Find where the given text appears and provide that cell's center as (x, y) coordinate. 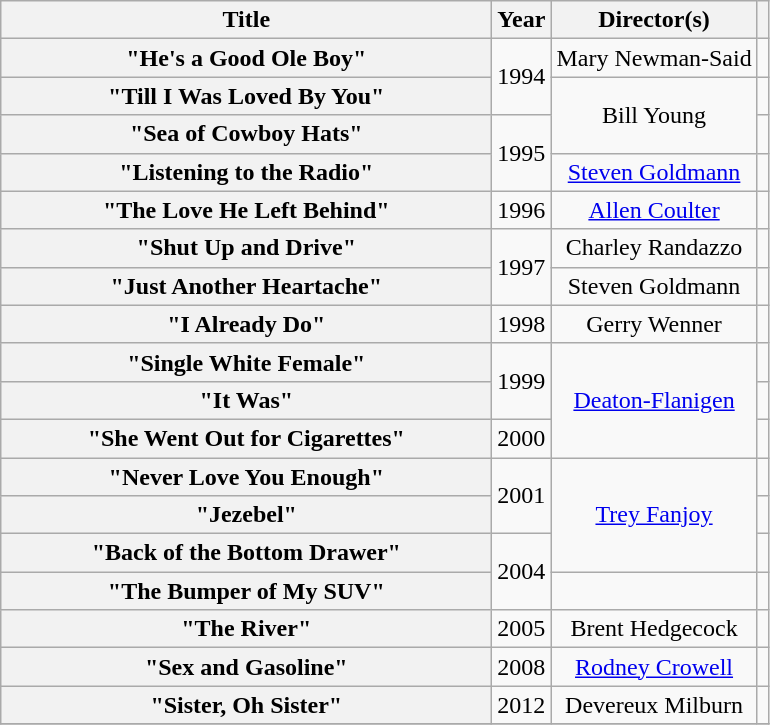
"Sister, Oh Sister" (246, 705)
"Till I Was Loved By You" (246, 96)
"He's a Good Ole Boy" (246, 58)
2001 (522, 496)
1996 (522, 210)
"Sex and Gasoline" (246, 667)
"Back of the Bottom Drawer" (246, 553)
2004 (522, 572)
"The Bumper of My SUV" (246, 591)
"The River" (246, 629)
Charley Randazzo (654, 248)
Brent Hedgecock (654, 629)
Allen Coulter (654, 210)
"Shut Up and Drive" (246, 248)
"It Was" (246, 400)
"Single White Female" (246, 362)
1995 (522, 153)
2000 (522, 438)
2008 (522, 667)
Rodney Crowell (654, 667)
"Never Love You Enough" (246, 477)
"I Already Do" (246, 324)
Devereux Milburn (654, 705)
"She Went Out for Cigarettes" (246, 438)
Gerry Wenner (654, 324)
Mary Newman-Said (654, 58)
"Sea of Cowboy Hats" (246, 134)
1998 (522, 324)
"Just Another Heartache" (246, 286)
"Listening to the Radio" (246, 172)
Title (246, 20)
"Jezebel" (246, 515)
2005 (522, 629)
Trey Fanjoy (654, 515)
1999 (522, 381)
Director(s) (654, 20)
Year (522, 20)
1997 (522, 267)
Bill Young (654, 115)
Deaton-Flanigen (654, 400)
1994 (522, 77)
"The Love He Left Behind" (246, 210)
2012 (522, 705)
